For the text-containing cell, return its midpoint in (X, Y) coordinate format. 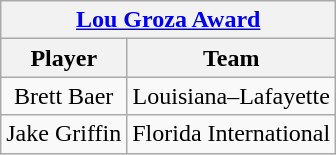
Lou Groza Award (168, 20)
Team (232, 58)
Brett Baer (64, 96)
Louisiana–Lafayette (232, 96)
Jake Griffin (64, 134)
Florida International (232, 134)
Player (64, 58)
